Find where the given text appears and provide that cell's center as [X, Y] coordinate. 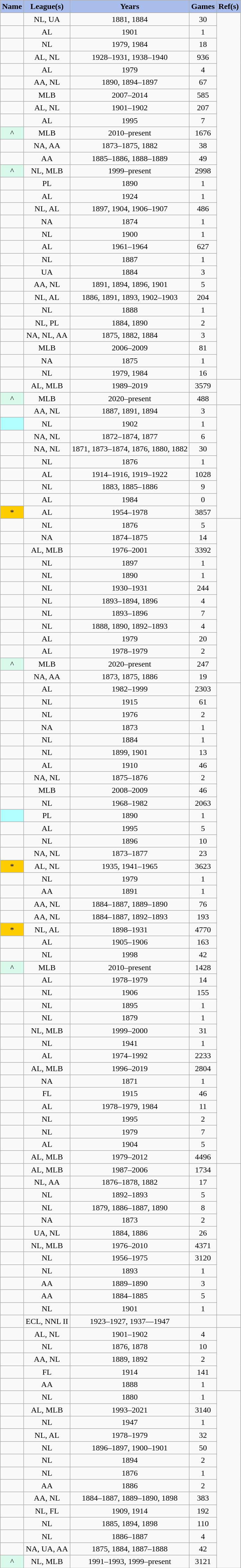
13 [203, 752]
1899, 1901 [130, 752]
1895 [130, 1005]
1875–1876 [130, 778]
NL, FL [47, 1511]
3579 [203, 386]
141 [203, 1372]
1914 [130, 1372]
67 [203, 82]
3623 [203, 866]
1886, 1891, 1893, 1902–1903 [130, 297]
20 [203, 639]
1961–1964 [130, 247]
1892–1893 [130, 1195]
1893–1896 [130, 613]
1881, 1884 [130, 19]
2006–2009 [130, 348]
1900 [130, 234]
1987–2006 [130, 1169]
1890, 1894–1897 [130, 82]
1885, 1894, 1898 [130, 1523]
1889, 1892 [130, 1359]
1873–1877 [130, 854]
1874–1875 [130, 537]
ECL, NNL II [47, 1321]
1876, 1878 [130, 1346]
1886–1887 [130, 1536]
1893–1894, 1896 [130, 601]
1884–1885 [130, 1296]
UA, NL [47, 1233]
1989–2019 [130, 386]
1982–1999 [130, 689]
193 [203, 917]
2007–2014 [130, 95]
1873, 1875, 1886 [130, 677]
1888, 1890, 1892–1893 [130, 626]
1976–2001 [130, 550]
Games [203, 7]
1734 [203, 1169]
1898–1931 [130, 929]
1871 [130, 1081]
81 [203, 348]
31 [203, 1031]
NL, PL [47, 323]
49 [203, 158]
1941 [130, 1043]
9 [203, 487]
1924 [130, 196]
1028 [203, 474]
1976–2010 [130, 1245]
1896–1897, 1900–1901 [130, 1448]
3392 [203, 550]
247 [203, 664]
1891 [130, 891]
1984 [130, 500]
1884–1887, 1892–1893 [130, 917]
11 [203, 1106]
1923–1927, 1937—1947 [130, 1321]
1935, 1941–1965 [130, 866]
1999–present [130, 171]
UA [47, 272]
1887 [130, 259]
2303 [203, 689]
585 [203, 95]
1879, 1886–1887, 1890 [130, 1208]
4770 [203, 929]
1889–1890 [130, 1283]
50 [203, 1448]
1956–1975 [130, 1258]
383 [203, 1498]
1880 [130, 1397]
1976 [130, 714]
Years [130, 7]
155 [203, 993]
NL, AA [47, 1182]
1947 [130, 1423]
1897 [130, 563]
1906 [130, 993]
2008–2009 [130, 790]
1886 [130, 1486]
1894 [130, 1460]
1875, 1884, 1887–1888 [130, 1549]
4371 [203, 1245]
1998 [130, 955]
2804 [203, 1068]
3140 [203, 1410]
38 [203, 145]
1968–1982 [130, 803]
1871, 1873–1874, 1876, 1880, 1882 [130, 449]
1875, 1882, 1884 [130, 335]
1872–1874, 1877 [130, 436]
1928–1931, 1938–1940 [130, 57]
16 [203, 373]
936 [203, 57]
NL, UA [47, 19]
1909, 1914 [130, 1511]
1879 [130, 1018]
163 [203, 942]
NA, NL, AA [47, 335]
110 [203, 1523]
1428 [203, 968]
1930–1931 [130, 588]
1875 [130, 360]
1883, 1885–1886 [130, 487]
1873–1875, 1882 [130, 145]
26 [203, 1233]
0 [203, 500]
1905–1906 [130, 942]
1999–2000 [130, 1031]
Ref(s) [228, 7]
2063 [203, 803]
1974–1992 [130, 1056]
1891, 1894, 1896, 1901 [130, 285]
Name [12, 7]
8 [203, 1208]
1676 [203, 133]
207 [203, 108]
192 [203, 1511]
1991–1993, 1999–present [130, 1561]
2233 [203, 1056]
76 [203, 904]
1884, 1890 [130, 323]
1902 [130, 424]
1884–1887, 1889–1890, 1898 [130, 1498]
3120 [203, 1258]
1904 [130, 1144]
486 [203, 209]
488 [203, 399]
1884, 1886 [130, 1233]
1996–2019 [130, 1068]
1874 [130, 222]
244 [203, 588]
League(s) [47, 7]
1884–1887, 1889–1890 [130, 904]
1887, 1891, 1894 [130, 411]
1978–1979, 1984 [130, 1106]
1876–1878, 1882 [130, 1182]
1885–1886, 1888–1889 [130, 158]
1897, 1904, 1906–1907 [130, 209]
NA, UA, AA [47, 1549]
3857 [203, 512]
23 [203, 854]
3121 [203, 1561]
18 [203, 45]
17 [203, 1182]
1993–2021 [130, 1410]
627 [203, 247]
1954–1978 [130, 512]
1896 [130, 841]
1910 [130, 765]
1914–1916, 1919–1922 [130, 474]
4496 [203, 1157]
32 [203, 1435]
1893 [130, 1271]
1979–2012 [130, 1157]
2998 [203, 171]
6 [203, 436]
61 [203, 702]
19 [203, 677]
204 [203, 297]
